Scan for the cell matching the given text and deliver its (x, y) coordinate at center. 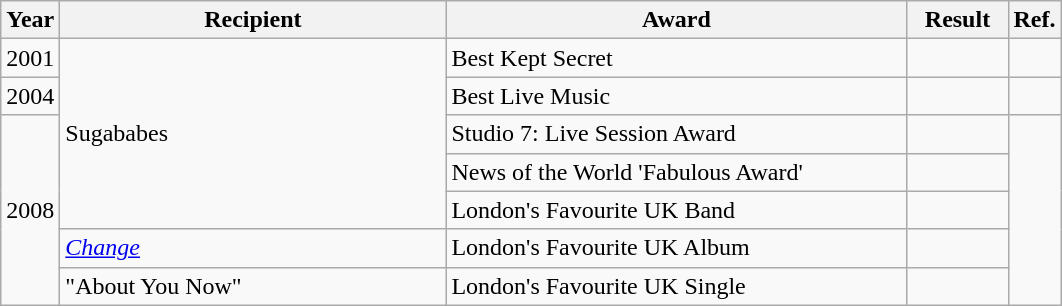
Studio 7: Live Session Award (676, 134)
London's Favourite UK Album (676, 248)
2008 (30, 210)
Change (253, 248)
Best Kept Secret (676, 58)
Ref. (1034, 20)
Best Live Music (676, 96)
Sugababes (253, 134)
"About You Now" (253, 286)
Recipient (253, 20)
London's Favourite UK Band (676, 210)
Year (30, 20)
Result (958, 20)
2001 (30, 58)
News of the World 'Fabulous Award' (676, 172)
Award (676, 20)
London's Favourite UK Single (676, 286)
2004 (30, 96)
